Find where the given text appears and provide that cell's center as (x, y) coordinate. 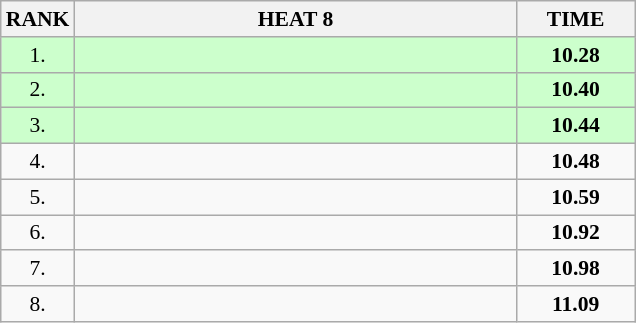
10.98 (576, 269)
2. (38, 90)
7. (38, 269)
4. (38, 162)
5. (38, 197)
10.59 (576, 197)
HEAT 8 (295, 19)
RANK (38, 19)
10.48 (576, 162)
6. (38, 233)
10.28 (576, 55)
10.44 (576, 126)
3. (38, 126)
8. (38, 304)
11.09 (576, 304)
10.92 (576, 233)
TIME (576, 19)
10.40 (576, 90)
1. (38, 55)
